From the cell containing the given text, extract its center point as (x, y) coordinate. 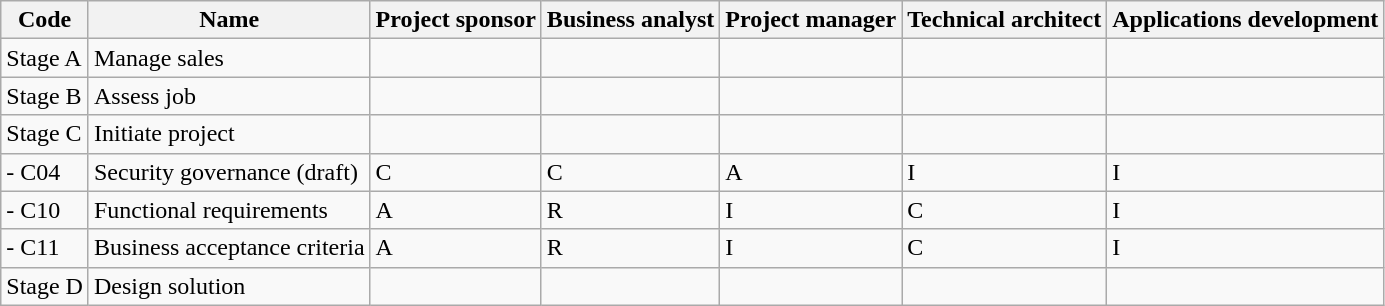
Technical architect (1004, 20)
Code (45, 20)
- C10 (45, 210)
Stage C (45, 134)
Design solution (229, 286)
Stage A (45, 58)
Security governance (draft) (229, 172)
Manage sales (229, 58)
Name (229, 20)
Functional requirements (229, 210)
Project sponsor (456, 20)
- C11 (45, 248)
Stage B (45, 96)
Business analyst (630, 20)
- C04 (45, 172)
Applications development (1246, 20)
Stage D (45, 286)
Assess job (229, 96)
Initiate project (229, 134)
Project manager (811, 20)
Business acceptance criteria (229, 248)
